Scan for the cell matching the given text and deliver its [X, Y] coordinate at center. 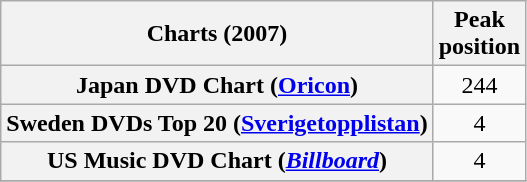
US Music DVD Chart (Billboard) [217, 161]
Sweden DVDs Top 20 (Sverigetopplistan) [217, 123]
244 [479, 85]
Charts (2007) [217, 34]
Peakposition [479, 34]
Japan DVD Chart (Oricon) [217, 85]
